Determine the [X, Y] coordinate at the center of the cell enclosing the given text.  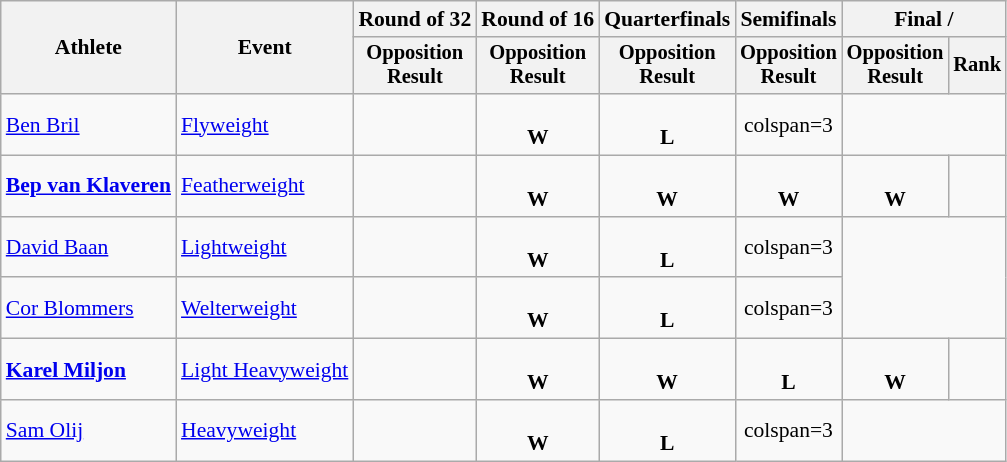
Round of 32 [414, 19]
Event [264, 48]
Welterweight [264, 308]
Rank [977, 66]
Featherweight [264, 186]
Cor Blommers [88, 308]
Final / [924, 19]
Round of 16 [538, 19]
Semifinals [788, 19]
David Baan [88, 248]
Quarterfinals [667, 19]
Lightweight [264, 248]
Ben Bril [88, 124]
Light Heavyweight [264, 370]
Athlete [88, 48]
Flyweight [264, 124]
Bep van Klaveren [88, 186]
Heavyweight [264, 430]
Sam Olij [88, 430]
Karel Miljon [88, 370]
